Return (X, Y) of the center of cell containing provided text 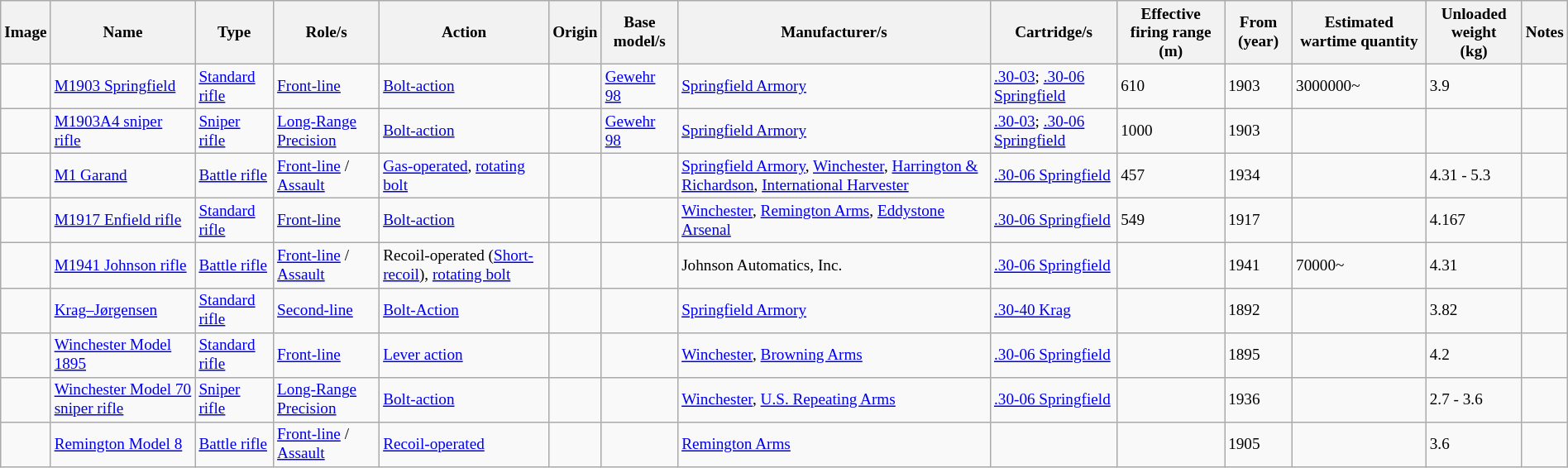
4.31 - 5.3 (1474, 175)
Remington Model 8 (122, 444)
M1 Garand (122, 175)
Johnson Automatics, Inc. (834, 265)
Remington Arms (834, 444)
Cartridge/s (1054, 33)
Springfield Armory, Winchester, Harrington & Richardson, International Harvester (834, 175)
Estimated wartime quantity (1359, 33)
70000~ (1359, 265)
1936 (1259, 399)
2.7 - 3.6 (1474, 399)
Second-line (327, 310)
1000 (1171, 131)
4.2 (1474, 355)
Winchester Model 70 sniper rifle (122, 399)
Effective firing range (m) (1171, 33)
1892 (1259, 310)
Recoil-operated (465, 444)
610 (1171, 86)
Type (235, 33)
Krag–Jørgensen (122, 310)
3.6 (1474, 444)
.30-40 Krag (1054, 310)
Winchester, Browning Arms (834, 355)
Recoil-operated (Short-recoil), rotating bolt (465, 265)
Manufacturer/s (834, 33)
1941 (1259, 265)
1905 (1259, 444)
Lever action (465, 355)
Unloaded weight (kg) (1474, 33)
Origin (576, 33)
Role/s (327, 33)
1895 (1259, 355)
Gas-operated, rotating bolt (465, 175)
4.167 (1474, 221)
1934 (1259, 175)
457 (1171, 175)
3000000~ (1359, 86)
From (year) (1259, 33)
549 (1171, 221)
Image (26, 33)
Name (122, 33)
M1917 Enfield rifle (122, 221)
M1941 Johnson rifle (122, 265)
Winchester, Remington Arms, Eddystone Arsenal (834, 221)
Action (465, 33)
M1903 Springfield (122, 86)
Notes (1545, 33)
3.82 (1474, 310)
3.9 (1474, 86)
Winchester Model 1895 (122, 355)
Base model/s (639, 33)
4.31 (1474, 265)
Winchester, U.S. Repeating Arms (834, 399)
1917 (1259, 221)
Bolt-Action (465, 310)
M1903A4 sniper rifle (122, 131)
